Capture the cell that displays the provided text and extract its [X, Y] central coordinate. 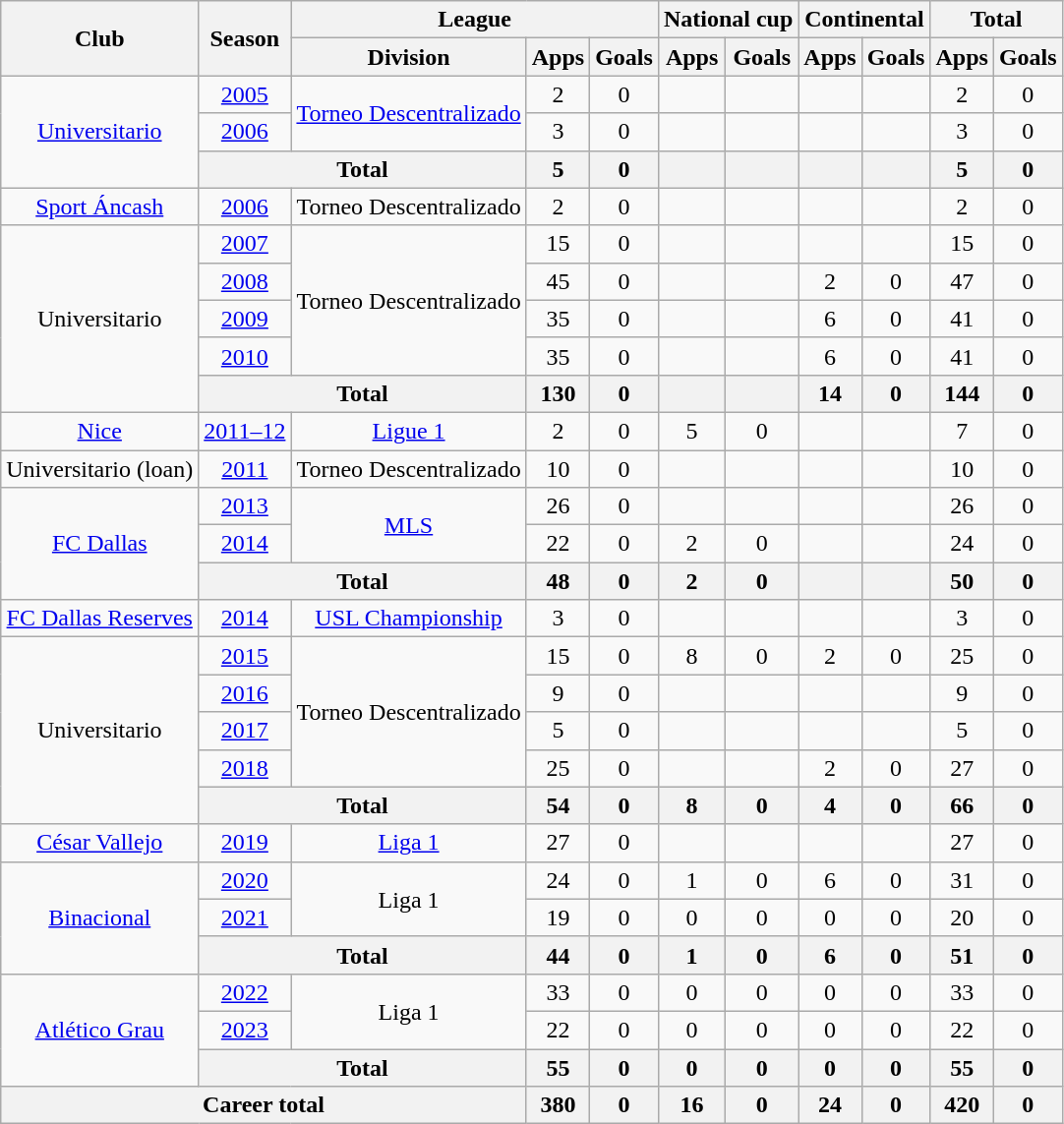
Binacional [100, 917]
Atlético Grau [100, 1030]
51 [962, 955]
2011 [245, 469]
19 [558, 917]
2007 [245, 244]
16 [691, 1105]
2022 [245, 992]
4 [830, 805]
Club [100, 38]
2018 [245, 768]
Universitario (loan) [100, 469]
2017 [245, 731]
7 [962, 431]
45 [558, 281]
2015 [245, 656]
Sport Áncash [100, 207]
380 [558, 1105]
USL Championship [409, 619]
MLS [409, 525]
420 [962, 1105]
FC Dallas Reserves [100, 619]
47 [962, 281]
2010 [245, 356]
2019 [245, 843]
League [474, 20]
130 [558, 393]
50 [962, 581]
14 [830, 393]
National cup [728, 20]
48 [558, 581]
54 [558, 805]
2005 [245, 94]
2009 [245, 319]
César Vallejo [100, 843]
Career total [264, 1105]
Division [409, 57]
2021 [245, 917]
Continental [864, 20]
144 [962, 393]
2013 [245, 506]
2008 [245, 281]
2011–12 [245, 431]
2020 [245, 880]
20 [962, 917]
Season [245, 38]
2023 [245, 1030]
31 [962, 880]
44 [558, 955]
66 [962, 805]
2016 [245, 693]
Ligue 1 [409, 431]
Nice [100, 431]
FC Dallas [100, 544]
